Search for the cell housing the specified text and yield its (x, y) center coordinate. 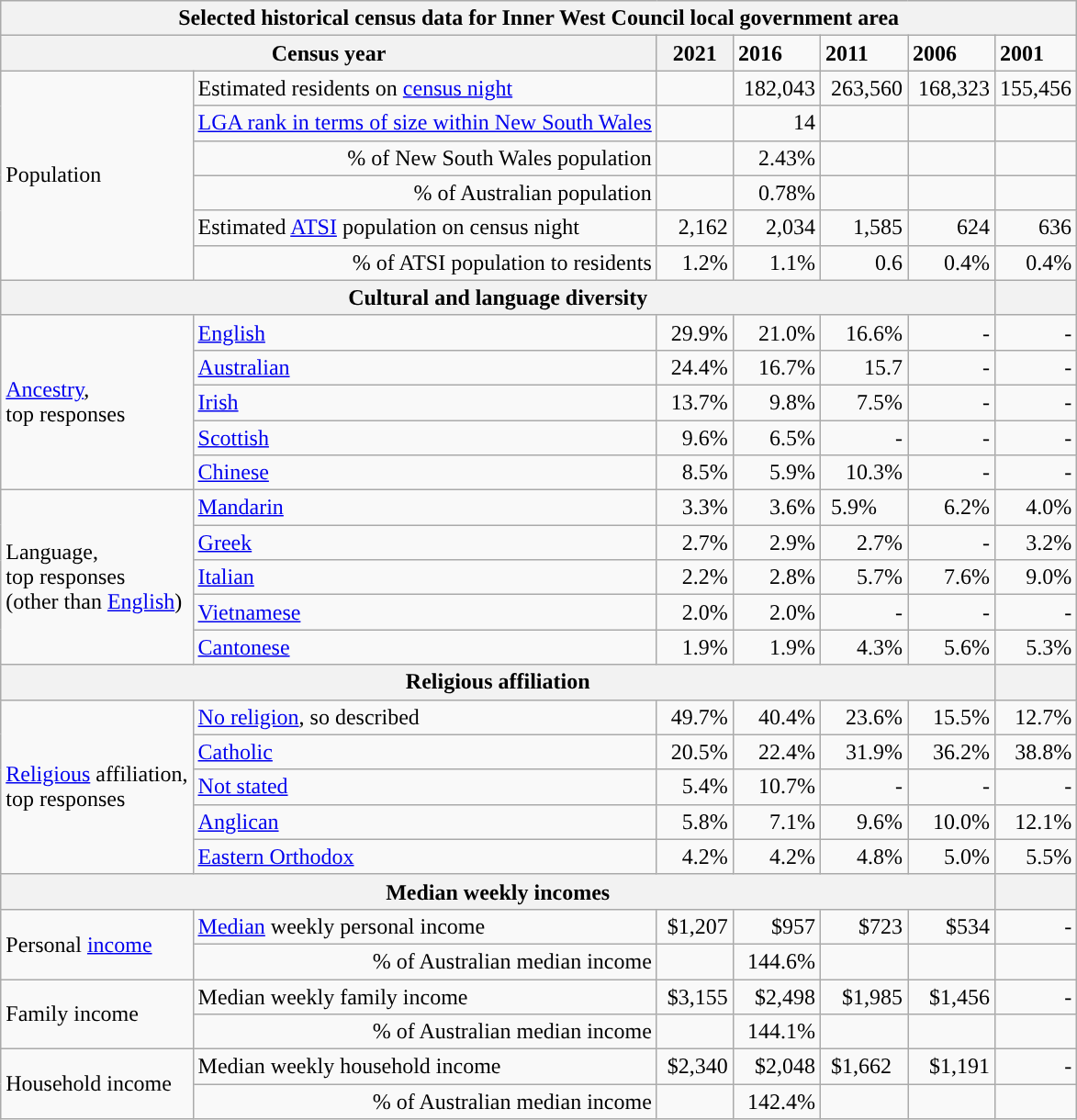
9.0% (1036, 577)
3.2% (1036, 543)
5.4% (694, 787)
5.3% (1036, 647)
Catholic (424, 752)
Language,top responses(other than English) (97, 577)
$1,456 (951, 996)
Chinese (424, 473)
2011 (863, 53)
Eastern Orthodox (424, 857)
15.5% (951, 717)
2006 (951, 53)
168,323 (951, 88)
% of Australian population (424, 193)
LGA rank in terms of size within New South Wales (424, 123)
Anglican (424, 822)
Selected historical census data for Inner West Council local government area (539, 18)
4.0% (1036, 508)
Median weekly personal income (424, 926)
29.9% (694, 332)
13.7% (694, 402)
2.43% (777, 158)
2.2% (694, 577)
Not stated (424, 787)
Italian (424, 577)
155,456 (1036, 88)
$1,191 (951, 1067)
$2,048 (777, 1067)
$2,498 (777, 996)
6.2% (951, 508)
36.2% (951, 752)
12.1% (1036, 822)
5.8% (694, 822)
$3,155 (694, 996)
$534 (951, 926)
22.4% (777, 752)
16.6% (863, 332)
Estimated ATSI population on census night (424, 228)
24.4% (694, 367)
% of New South Wales population (424, 158)
0.6 (863, 263)
Estimated residents on census night (424, 88)
Australian (424, 367)
1.2% (694, 263)
10.0% (951, 822)
Vietnamese (424, 612)
$723 (863, 926)
5.7% (863, 577)
2016 (777, 53)
5.5% (1036, 857)
21.0% (777, 332)
4.8% (863, 857)
2.8% (777, 577)
2.9% (777, 543)
8.5% (694, 473)
$1,985 (863, 996)
7.5% (863, 402)
2021 (694, 53)
7.6% (951, 577)
38.8% (1036, 752)
2,034 (777, 228)
15.7 (863, 367)
Greek (424, 543)
49.7% (694, 717)
14 (777, 123)
Religious affiliation,top responses (97, 787)
$957 (777, 926)
23.6% (863, 717)
5.6% (951, 647)
16.7% (777, 367)
144.1% (777, 1032)
4.3% (863, 647)
$1,207 (694, 926)
English (424, 332)
No religion, so described (424, 717)
1.1% (777, 263)
Mandarin (424, 508)
Household income (97, 1084)
142.4% (777, 1102)
Irish (424, 402)
636 (1036, 228)
% of ATSI population to residents (424, 263)
9.8% (777, 402)
144.6% (777, 961)
Family income (97, 1014)
182,043 (777, 88)
10.7% (777, 787)
Scottish (424, 438)
31.9% (863, 752)
6.5% (777, 438)
$1,662 (863, 1067)
Personal income (97, 944)
263,560 (863, 88)
Census year (329, 53)
10.3% (863, 473)
1,585 (863, 228)
2,162 (694, 228)
Population (97, 175)
Median weekly household income (424, 1067)
Cultural and language diversity (498, 297)
12.7% (1036, 717)
Median weekly incomes (498, 891)
Median weekly family income (424, 996)
Cantonese (424, 647)
3.3% (694, 508)
0.78% (777, 193)
20.5% (694, 752)
3.6% (777, 508)
2001 (1036, 53)
5.0% (951, 857)
7.1% (777, 822)
Ancestry,top responses (97, 402)
40.4% (777, 717)
Religious affiliation (498, 682)
624 (951, 228)
$2,340 (694, 1067)
